Capture the cell that displays the provided text and extract its [X, Y] central coordinate. 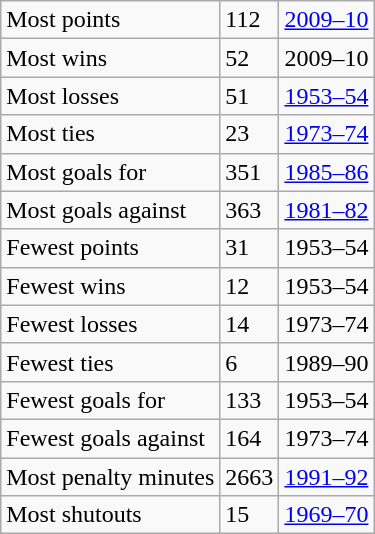
1969–70 [326, 515]
1985–86 [326, 172]
Most losses [110, 96]
Most wins [110, 58]
Fewest wins [110, 286]
Most goals against [110, 210]
23 [250, 134]
6 [250, 362]
31 [250, 248]
112 [250, 20]
363 [250, 210]
1989–90 [326, 362]
Fewest losses [110, 324]
Most ties [110, 134]
12 [250, 286]
164 [250, 438]
Most points [110, 20]
Most goals for [110, 172]
Fewest ties [110, 362]
2663 [250, 477]
51 [250, 96]
Most shutouts [110, 515]
Fewest goals for [110, 400]
Fewest goals against [110, 438]
14 [250, 324]
1981–82 [326, 210]
52 [250, 58]
351 [250, 172]
Most penalty minutes [110, 477]
Fewest points [110, 248]
133 [250, 400]
1991–92 [326, 477]
15 [250, 515]
